Return the (x, y) coordinate for the center point of the cell that contains the specified text.  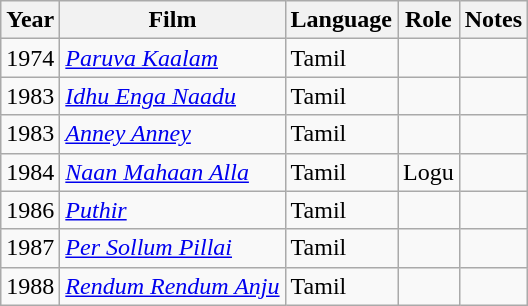
Notes (493, 20)
1984 (30, 172)
1987 (30, 248)
Anney Anney (172, 134)
Film (172, 20)
Rendum Rendum Anju (172, 286)
Naan Mahaan Alla (172, 172)
Year (30, 20)
1974 (30, 58)
Role (429, 20)
1988 (30, 286)
Paruva Kaalam (172, 58)
Idhu Enga Naadu (172, 96)
1986 (30, 210)
Language (341, 20)
Per Sollum Pillai (172, 248)
Puthir (172, 210)
Logu (429, 172)
